From the cell containing the given text, extract its center point as (X, Y) coordinate. 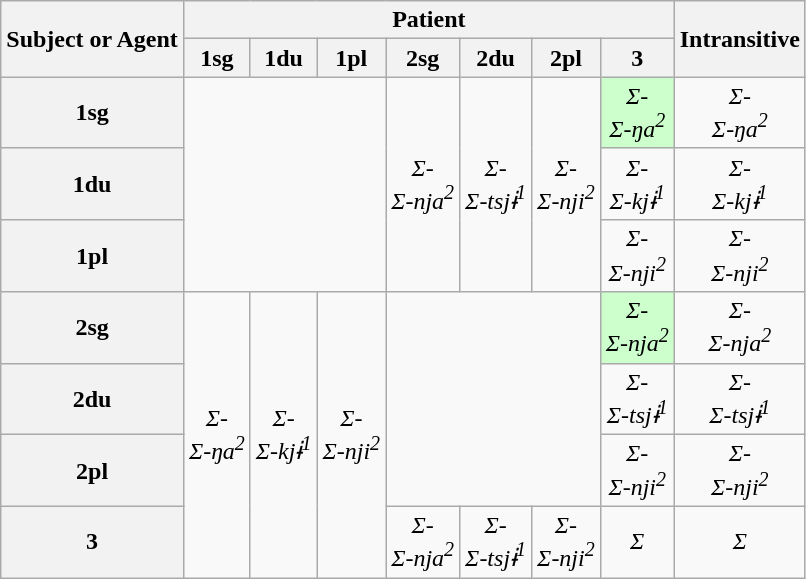
Subject or Agent (92, 39)
Patient (428, 20)
Intransitive (740, 39)
